Search for the cell housing the specified text and yield its (x, y) center coordinate. 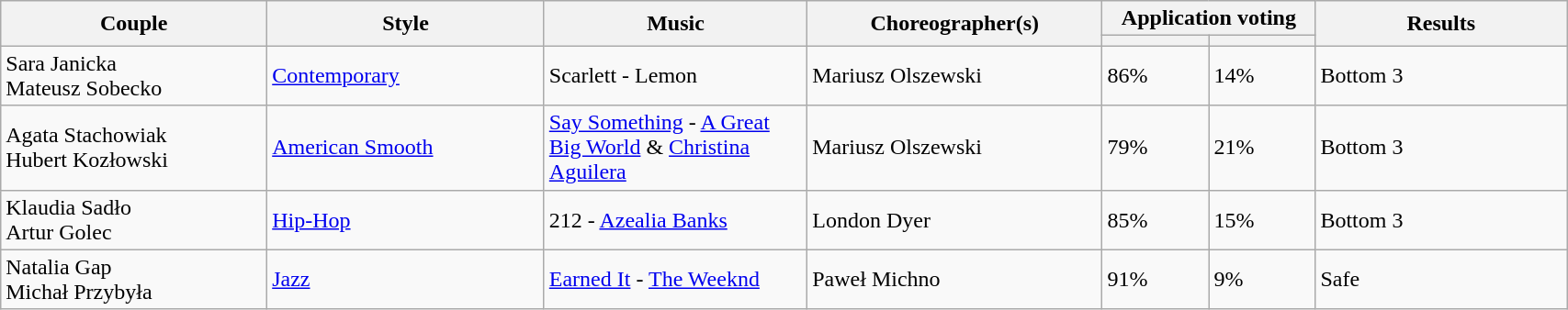
15% (1262, 220)
85% (1156, 220)
Results (1441, 24)
Music (675, 24)
Hip-Hop (406, 220)
Style (406, 24)
London Dyer (955, 220)
Contemporary (406, 75)
86% (1156, 75)
American Smooth (406, 148)
Choreographer(s) (955, 24)
79% (1156, 148)
Sara JanickaMateusz Sobecko (134, 75)
Earned It - The Weeknd (675, 279)
Paweł Michno (955, 279)
Application voting (1209, 18)
Jazz (406, 279)
91% (1156, 279)
Klaudia SadłoArtur Golec (134, 220)
21% (1262, 148)
Safe (1441, 279)
9% (1262, 279)
Scarlett - Lemon (675, 75)
14% (1262, 75)
Couple (134, 24)
Say Something - A Great Big World & Christina Aguilera (675, 148)
212 - Azealia Banks (675, 220)
Natalia GapMichał Przybyła (134, 279)
Agata StachowiakHubert Kozłowski (134, 148)
